Return (x, y) of the center of cell containing provided text 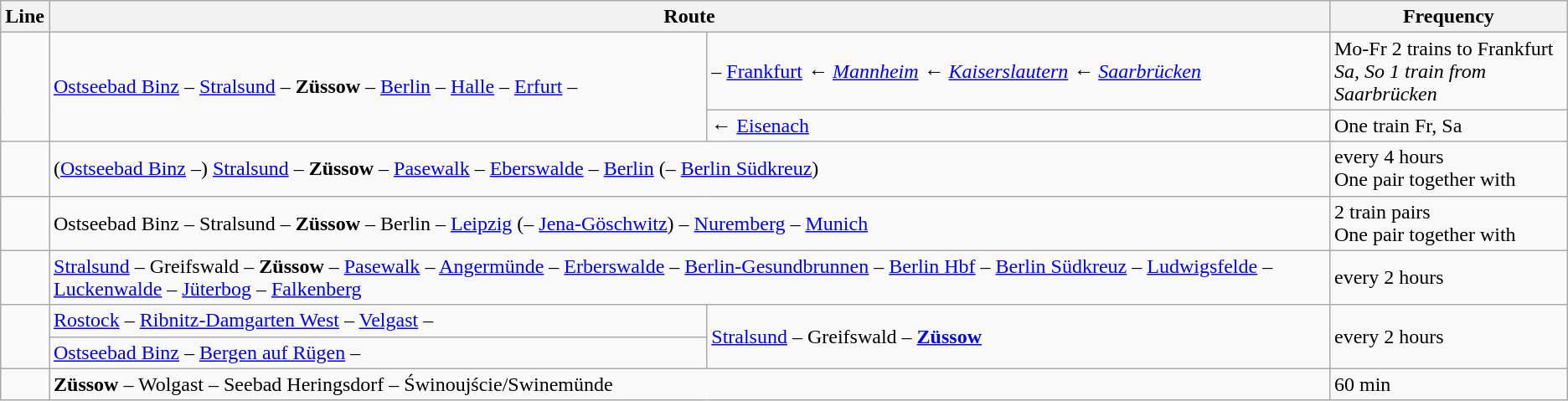
Ostseebad Binz – Bergen auf Rügen – (377, 352)
2 train pairsOne pair together with (1448, 223)
Züssow – Wolgast – Seebad Heringsdorf – Świnoujście/Swinemünde (689, 384)
Rostock – Ribnitz-Damgarten West – Velgast – (377, 321)
(Ostseebad Binz –) Stralsund – Züssow – Pasewalk – Eberswalde – Berlin (– Berlin Südkreuz) (689, 169)
← Eisenach (1019, 126)
every 4 hoursOne pair together with (1448, 169)
Ostseebad Binz – Stralsund – Züssow – Berlin – Leipzig (– Jena-Göschwitz) – Nuremberg – Munich (689, 223)
60 min (1448, 384)
Stralsund – Greifswald – Züssow (1019, 337)
One train Fr, Sa (1448, 126)
Frequency (1448, 17)
Ostseebad Binz – Stralsund – Züssow – Berlin – Halle – Erfurt – (377, 87)
Line (25, 17)
– Frankfurt ← Mannheim ← Kaiserslautern ← Saarbrücken (1019, 71)
Route (689, 17)
Mo-Fr 2 trains to FrankfurtSa, So 1 train from Saarbrücken (1448, 71)
